Pinpoint the cell where the given text exists, returning its [x, y] midpoint coordinate. 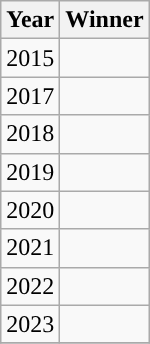
2023 [30, 324]
2019 [30, 172]
2020 [30, 210]
2015 [30, 58]
Year [30, 20]
2018 [30, 134]
Winner [104, 20]
2017 [30, 96]
2022 [30, 286]
2021 [30, 248]
